From the cell containing the given text, extract its center point as (x, y) coordinate. 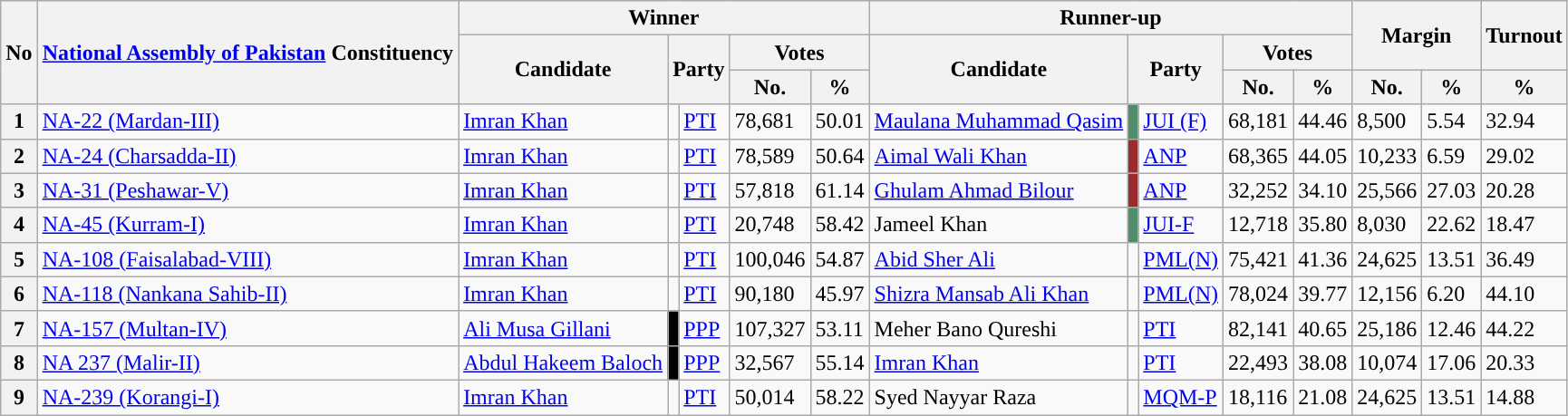
107,327 (770, 328)
44.46 (1323, 121)
58.22 (839, 397)
10,233 (1387, 156)
90,180 (770, 294)
12,156 (1387, 294)
12.46 (1452, 328)
8 (19, 363)
7 (19, 328)
40.65 (1323, 328)
Meher Bano Qureshi (999, 328)
68,181 (1258, 121)
National Assembly of Pakistan Constituency (247, 53)
NA-24 (Charsadda-II) (247, 156)
44.10 (1524, 294)
JUI-F (1181, 225)
Syed Nayyar Raza (999, 397)
17.06 (1452, 363)
22.62 (1452, 225)
78,681 (770, 121)
18,116 (1258, 397)
Ali Musa Gillani (564, 328)
34.10 (1323, 190)
1 (19, 121)
45.97 (839, 294)
25,186 (1387, 328)
8,500 (1387, 121)
2 (19, 156)
32,567 (770, 363)
NA-45 (Kurram-I) (247, 225)
36.49 (1524, 259)
10,074 (1387, 363)
44.22 (1524, 328)
Jameel Khan (999, 225)
NA-239 (Korangi-I) (247, 397)
No (19, 53)
21.08 (1323, 397)
NA-118 (Nankana Sahib-II) (247, 294)
54.87 (839, 259)
MQM-P (1181, 397)
55.14 (839, 363)
57,818 (770, 190)
5.54 (1452, 121)
4 (19, 225)
9 (19, 397)
29.02 (1524, 156)
35.80 (1323, 225)
38.08 (1323, 363)
75,421 (1258, 259)
14.88 (1524, 397)
8,030 (1387, 225)
NA-22 (Mardan-III) (247, 121)
20,748 (770, 225)
53.11 (839, 328)
41.36 (1323, 259)
NA-108 (Faisalabad-VIII) (247, 259)
Maulana Muhammad Qasim (999, 121)
Ghulam Ahmad Bilour (999, 190)
18.47 (1524, 225)
Winner (663, 18)
50.64 (839, 156)
39.77 (1323, 294)
50,014 (770, 397)
Runner-up (1111, 18)
Turnout (1524, 35)
58.42 (839, 225)
NA 237 (Malir-II) (247, 363)
Margin (1417, 35)
20.33 (1524, 363)
JUI (F) (1181, 121)
25,566 (1387, 190)
100,046 (770, 259)
32.94 (1524, 121)
12,718 (1258, 225)
61.14 (839, 190)
5 (19, 259)
Abdul Hakeem Baloch (564, 363)
82,141 (1258, 328)
Shizra Mansab Ali Khan (999, 294)
27.03 (1452, 190)
NA-157 (Multan-IV) (247, 328)
Aimal Wali Khan (999, 156)
44.05 (1323, 156)
6 (19, 294)
Abid Sher Ali (999, 259)
78,024 (1258, 294)
50.01 (839, 121)
NA-31 (Peshawar-V) (247, 190)
6.20 (1452, 294)
20.28 (1524, 190)
68,365 (1258, 156)
6.59 (1452, 156)
32,252 (1258, 190)
22,493 (1258, 363)
3 (19, 190)
78,589 (770, 156)
